Locate the cell with the specified text and output its [X, Y] center coordinate. 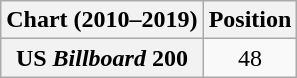
Position [250, 20]
48 [250, 58]
US Billboard 200 [102, 58]
Chart (2010–2019) [102, 20]
